Capture the cell that displays the provided text and extract its [x, y] central coordinate. 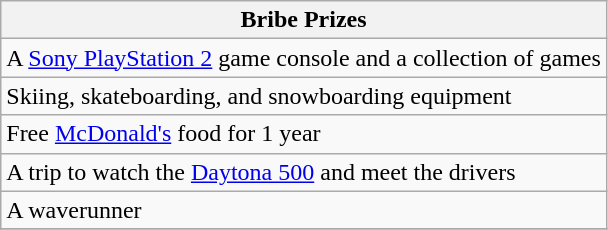
Bribe Prizes [304, 20]
A waverunner [304, 210]
Skiing, skateboarding, and snowboarding equipment [304, 96]
A trip to watch the Daytona 500 and meet the drivers [304, 172]
A Sony PlayStation 2 game console and a collection of games [304, 58]
Free McDonald's food for 1 year [304, 134]
